Identify which cell holds the provided text, then report its [x, y] central coordinate. 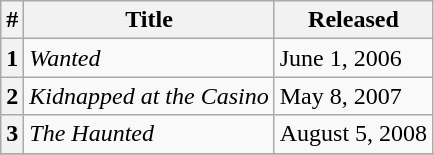
3 [12, 134]
May 8, 2007 [353, 96]
Released [353, 20]
1 [12, 58]
Wanted [149, 58]
The Haunted [149, 134]
# [12, 20]
Title [149, 20]
2 [12, 96]
August 5, 2008 [353, 134]
June 1, 2006 [353, 58]
Kidnapped at the Casino [149, 96]
